Scan for the cell matching the given text and deliver its [x, y] coordinate at center. 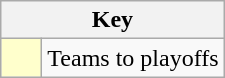
Key [112, 20]
Teams to playoffs [133, 58]
